Scan for the cell matching the given text and deliver its [X, Y] coordinate at center. 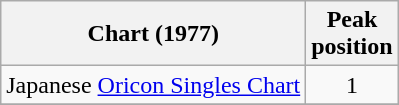
1 [352, 85]
Chart (1977) [154, 34]
Peakposition [352, 34]
Japanese Oricon Singles Chart [154, 85]
